Determine the [X, Y] coordinate at the center of the cell enclosing the given text.  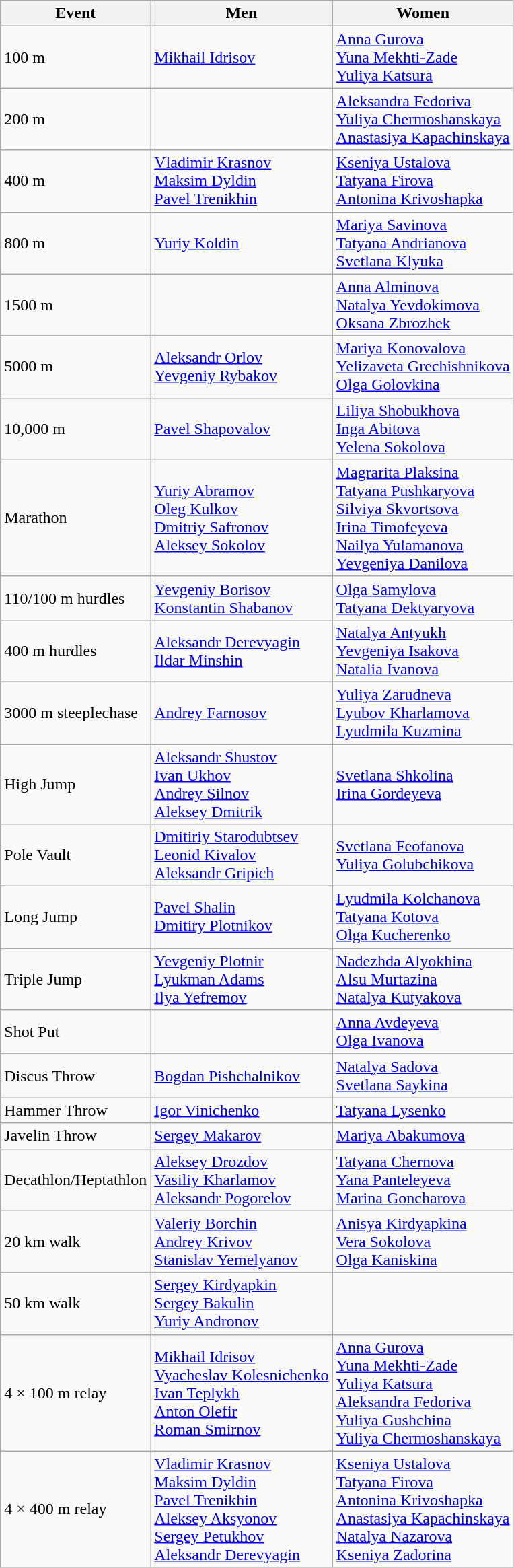
Triple Jump [75, 979]
High Jump [75, 785]
Valeriy Borchin Andrey Krivov Stanislav Yemelyanov [242, 1242]
Svetlana Shkolina Irina Gordeyeva [423, 785]
Shot Put [75, 1032]
Aleksey Drozdov Vasiliy Kharlamov Aleksandr Pogorelov [242, 1180]
Anna Gurova Yuna Mekhti-Zade Yuliya Katsura [423, 57]
Aleksandra Fedoriva Yuliya Chermoshanskaya Anastasiya Kapachinskaya [423, 119]
1500 m [75, 305]
Vladimir Krasnov Maksim Dyldin Pavel Trenikhin Aleksey Aksyonov Sergey Petukhov Aleksandr Derevyagin [242, 1509]
Bogdan Pishchalnikov [242, 1075]
Yevgeniy Plotnir Lyukman Adams Ilya Yefremov [242, 979]
Anisya Kirdyapkina Vera Sokolova Olga Kaniskina [423, 1242]
Olga Samylova Tatyana Dektyaryova [423, 598]
Mariya Abakumova [423, 1136]
50 km walk [75, 1304]
Lyudmila Kolchanova Tatyana Kotova Olga Kucherenko [423, 917]
Yuliya Zarudneva Lyubov Kharlamova Lyudmila Kuzmina [423, 713]
Anna Gurova Yuna Mekhti-Zade Yuliya Katsura Aleksandra Fedoriva Yuliya Gushchina Yuliya Chermoshanskaya [423, 1393]
3000 m steeplechase [75, 713]
Vladimir Krasnov Maksim Dyldin Pavel Trenikhin [242, 181]
Sergey Kirdyapkin Sergey Bakulin Yuriy Andronov [242, 1304]
Anna Alminova Natalya Yevdokimova Oksana Zbrozhek [423, 305]
20 km walk [75, 1242]
Event [75, 13]
Andrey Farnosov [242, 713]
Mariya Konovalova Yelizaveta Grechishnikova Olga Golovkina [423, 367]
Hammer Throw [75, 1110]
Kseniya Ustalova Tatyana Firova Antonina Krivoshapka [423, 181]
Tatyana Chernova Yana Panteleyeva Marina Goncharova [423, 1180]
200 m [75, 119]
Discus Throw [75, 1075]
Svetlana Feofanova Yuliya Golubchikova [423, 855]
Men [242, 13]
Liliya Shobukhova Inga Abitova Yelena Sokolova [423, 429]
Aleksandr Orlov Yevgeniy Rybakov [242, 367]
Mikhail Idrisov [242, 57]
Yevgeniy Borisov Konstantin Shabanov [242, 598]
Anna Avdeyeva Olga Ivanova [423, 1032]
Decathlon/Heptathlon [75, 1180]
4 × 400 m relay [75, 1509]
400 m [75, 181]
Tatyana Lysenko [423, 1110]
Yuriy Koldin [242, 243]
Javelin Throw [75, 1136]
Sergey Makarov [242, 1136]
Pavel Shapovalov [242, 429]
Nadezhda Alyokhina Alsu Murtazina Natalya Kutyakova [423, 979]
Natalya Antyukh Yevgeniya Isakova Natalia Ivanova [423, 651]
Pavel Shalin Dmitiry Plotnikov [242, 917]
Women [423, 13]
Dmitiriy Starodubtsev Leonid Kivalov Aleksandr Gripich [242, 855]
5000 m [75, 367]
Pole Vault [75, 855]
4 × 100 m relay [75, 1393]
Kseniya Ustalova Tatyana Firova Antonina Krivoshapka Anastasiya Kapachinskaya Natalya Nazarova Kseniya Zadorina [423, 1509]
100 m [75, 57]
Natalya Sadova Svetlana Saykina [423, 1075]
Mikhail Idrisov Vyacheslav Kolesnichenko Ivan Teplykh Anton Olefir Roman Smirnov [242, 1393]
Aleksandr Derevyagin Ildar Minshin [242, 651]
Yuriy Abramov Oleg Kulkov Dmitriy Safronov Aleksey Sokolov [242, 518]
110/100 m hurdles [75, 598]
Marathon [75, 518]
Mariya Savinova Tatyana Andrianova Svetlana Klyuka [423, 243]
Long Jump [75, 917]
800 m [75, 243]
Aleksandr Shustov Ivan Ukhov Andrey Silnov Aleksey Dmitrik [242, 785]
400 m hurdles [75, 651]
10,000 m [75, 429]
Igor Vinichenko [242, 1110]
Magrarita Plaksina Tatyana Pushkaryova Silviya Skvortsova Irina Timofeyeva Nailya Yulamanova Yevgeniya Danilova [423, 518]
